Identify which cell holds the provided text, then report its [X, Y] central coordinate. 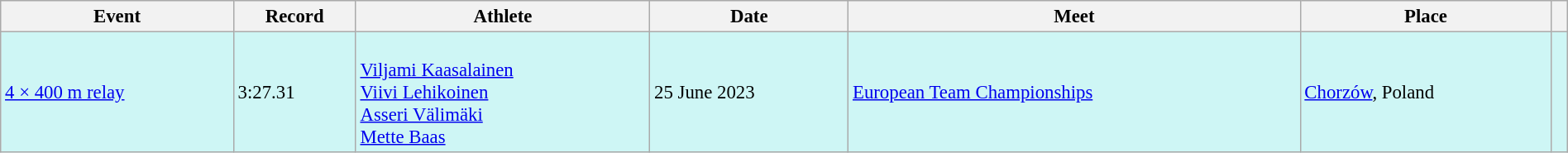
Record [294, 17]
Place [1426, 17]
Meet [1074, 17]
3:27.31 [294, 93]
European Team Championships [1074, 93]
Event [117, 17]
25 June 2023 [749, 93]
4 × 400 m relay [117, 93]
Date [749, 17]
Viljami KaasalainenViivi LehikoinenAsseri VälimäkiMette Baas [503, 93]
Chorzów, Poland [1426, 93]
Athlete [503, 17]
